Output the (x, y) coordinate of the center of the cell containing the given text.  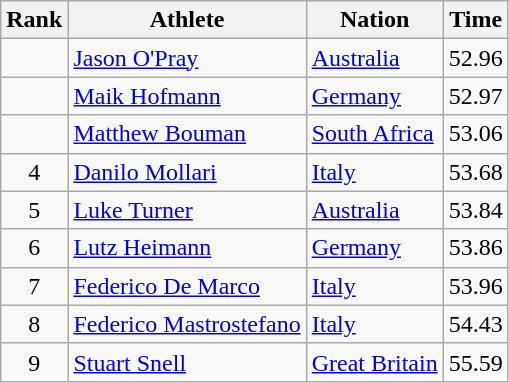
Stuart Snell (187, 362)
5 (34, 210)
53.68 (476, 172)
Great Britain (374, 362)
South Africa (374, 134)
Federico De Marco (187, 286)
Jason O'Pray (187, 58)
Rank (34, 20)
4 (34, 172)
53.84 (476, 210)
52.97 (476, 96)
53.96 (476, 286)
Federico Mastrostefano (187, 324)
Matthew Bouman (187, 134)
Time (476, 20)
Luke Turner (187, 210)
55.59 (476, 362)
53.06 (476, 134)
Athlete (187, 20)
Maik Hofmann (187, 96)
7 (34, 286)
53.86 (476, 248)
9 (34, 362)
6 (34, 248)
8 (34, 324)
Nation (374, 20)
Danilo Mollari (187, 172)
52.96 (476, 58)
Lutz Heimann (187, 248)
54.43 (476, 324)
